Output the [x, y] coordinate of the center of the cell containing the given text.  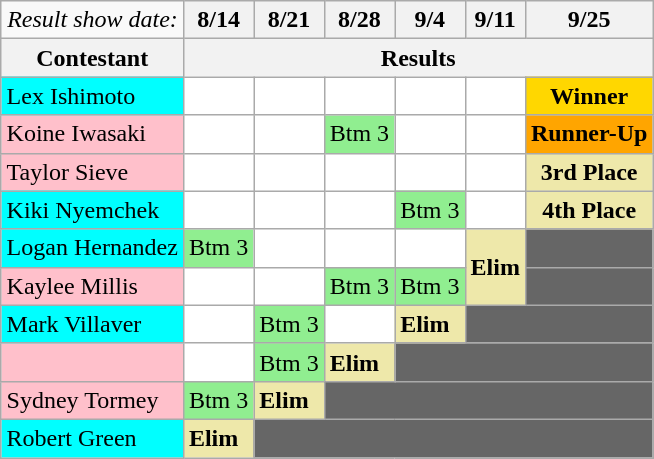
Result show date: [92, 20]
Results [418, 58]
Runner-Up [589, 134]
Kiki Nyemchek [92, 210]
8/28 [359, 20]
4th Place [589, 210]
Sydney Tormey [92, 400]
Robert Green [92, 438]
8/14 [218, 20]
Mark Villaver [92, 324]
9/4 [430, 20]
Winner [589, 96]
Taylor Sieve [92, 172]
Contestant [92, 58]
8/21 [289, 20]
Logan Hernandez [92, 248]
9/25 [589, 20]
Lex Ishimoto [92, 96]
9/11 [495, 20]
3rd Place [589, 172]
Kaylee Millis [92, 286]
Koine Iwasaki [92, 134]
